Find where the given text appears and provide that cell's center as (X, Y) coordinate. 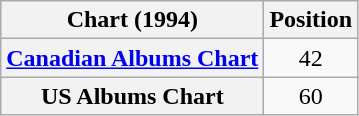
US Albums Chart (132, 96)
60 (311, 96)
Canadian Albums Chart (132, 58)
Position (311, 20)
42 (311, 58)
Chart (1994) (132, 20)
